Locate the cell with the specified text and output its [X, Y] center coordinate. 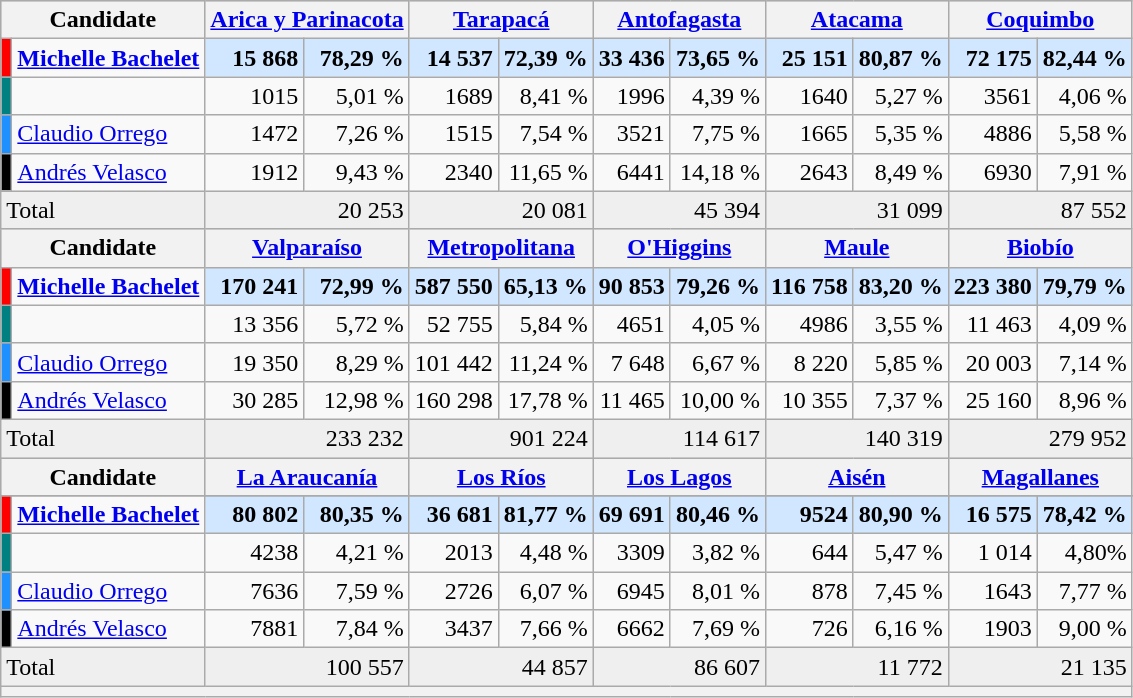
1 014 [992, 553]
587 550 [454, 286]
6,07 % [546, 591]
5,85 % [900, 362]
11 463 [992, 324]
Los Ríos [501, 477]
7,59 % [357, 591]
80 802 [254, 515]
87 552 [1040, 210]
7 648 [632, 362]
4986 [809, 324]
901 224 [501, 438]
14,18 % [718, 172]
8,49 % [900, 172]
72,99 % [357, 286]
7,54 % [546, 134]
72 175 [992, 58]
80,87 % [900, 58]
9,43 % [357, 172]
1689 [454, 96]
25 151 [809, 58]
79,79 % [1084, 286]
80,90 % [900, 515]
5,72 % [357, 324]
Biobío [1040, 248]
19 350 [254, 362]
5,58 % [1084, 134]
86 607 [679, 667]
140 319 [856, 438]
Tarapacá [501, 20]
3309 [632, 553]
8,96 % [1084, 400]
1015 [254, 96]
7,69 % [718, 629]
10 355 [809, 400]
8,41 % [546, 96]
4651 [632, 324]
20 253 [307, 210]
4,39 % [718, 96]
80,46 % [718, 515]
12,98 % [357, 400]
78,29 % [357, 58]
Atacama [856, 20]
7636 [254, 591]
73,65 % [718, 58]
4,09 % [1084, 324]
7,14 % [1084, 362]
21 135 [1040, 667]
1643 [992, 591]
6441 [632, 172]
1515 [454, 134]
878 [809, 591]
9524 [809, 515]
Arica y Parinacota [307, 20]
33 436 [632, 58]
4,21 % [357, 553]
3437 [454, 629]
1903 [992, 629]
80,35 % [357, 515]
14 537 [454, 58]
170 241 [254, 286]
11 772 [856, 667]
20 081 [501, 210]
5,47 % [900, 553]
65,13 % [546, 286]
Coquimbo [1040, 20]
90 853 [632, 286]
11 465 [632, 400]
160 298 [454, 400]
1912 [254, 172]
52 755 [454, 324]
9,00 % [1084, 629]
81,77 % [546, 515]
5,01 % [357, 96]
644 [809, 553]
3561 [992, 96]
17,78 % [546, 400]
7881 [254, 629]
13 356 [254, 324]
11,65 % [546, 172]
11,24 % [546, 362]
7,84 % [357, 629]
2643 [809, 172]
7,77 % [1084, 591]
69 691 [632, 515]
2340 [454, 172]
44 857 [501, 667]
30 285 [254, 400]
7,91 % [1084, 172]
4,48 % [546, 553]
6,67 % [718, 362]
6945 [632, 591]
7,45 % [900, 591]
2726 [454, 591]
36 681 [454, 515]
116 758 [809, 286]
7,66 % [546, 629]
3521 [632, 134]
79,26 % [718, 286]
4886 [992, 134]
101 442 [454, 362]
82,44 % [1084, 58]
8,01 % [718, 591]
8,29 % [357, 362]
279 952 [1040, 438]
7,37 % [900, 400]
Maule [856, 248]
5,84 % [546, 324]
Aisén [856, 477]
5,27 % [900, 96]
233 232 [307, 438]
4,06 % [1084, 96]
78,42 % [1084, 515]
7,26 % [357, 134]
4,05 % [718, 324]
72,39 % [546, 58]
7,75 % [718, 134]
O'Higgins [679, 248]
100 557 [307, 667]
223 380 [992, 286]
16 575 [992, 515]
2013 [454, 553]
Valparaíso [307, 248]
1665 [809, 134]
10,00 % [718, 400]
45 394 [679, 210]
20 003 [992, 362]
5,35 % [900, 134]
6930 [992, 172]
726 [809, 629]
83,20 % [900, 286]
114 617 [679, 438]
La Araucanía [307, 477]
Antofagasta [679, 20]
4238 [254, 553]
1640 [809, 96]
15 868 [254, 58]
6662 [632, 629]
8 220 [809, 362]
25 160 [992, 400]
3,55 % [900, 324]
6,16 % [900, 629]
1472 [254, 134]
4,80% [1084, 553]
Metropolitana [501, 248]
31 099 [856, 210]
3,82 % [718, 553]
Magallanes [1040, 477]
Los Lagos [679, 477]
1996 [632, 96]
